Detect which cell encompasses the target text, then output its [x, y] center coordinate. 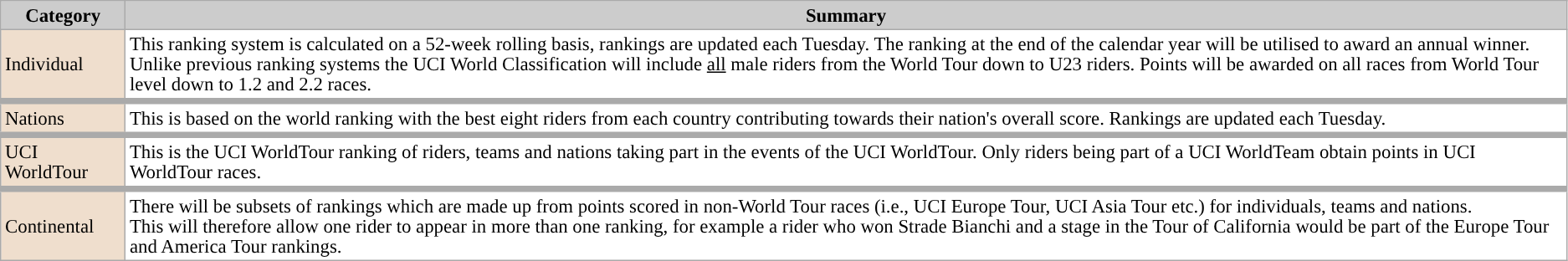
UCI WorldTour [64, 162]
Category [64, 15]
Nations [64, 119]
Summary [847, 15]
Individual [64, 66]
Continental [64, 225]
